Detect which cell encompasses the target text, then output its [X, Y] center coordinate. 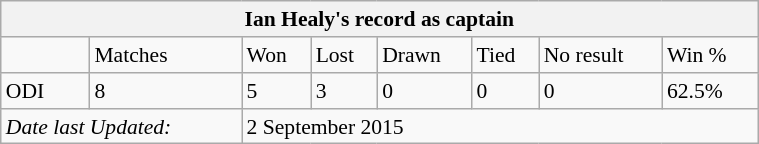
5 [276, 91]
Lost [344, 55]
Win % [710, 55]
Drawn [424, 55]
8 [165, 91]
Matches [165, 55]
No result [600, 55]
Date last Updated: [122, 126]
3 [344, 91]
62.5% [710, 91]
Ian Healy's record as captain [380, 19]
Won [276, 55]
Tied [506, 55]
ODI [46, 91]
2 September 2015 [500, 126]
